Find where the given text appears and provide that cell's center as [x, y] coordinate. 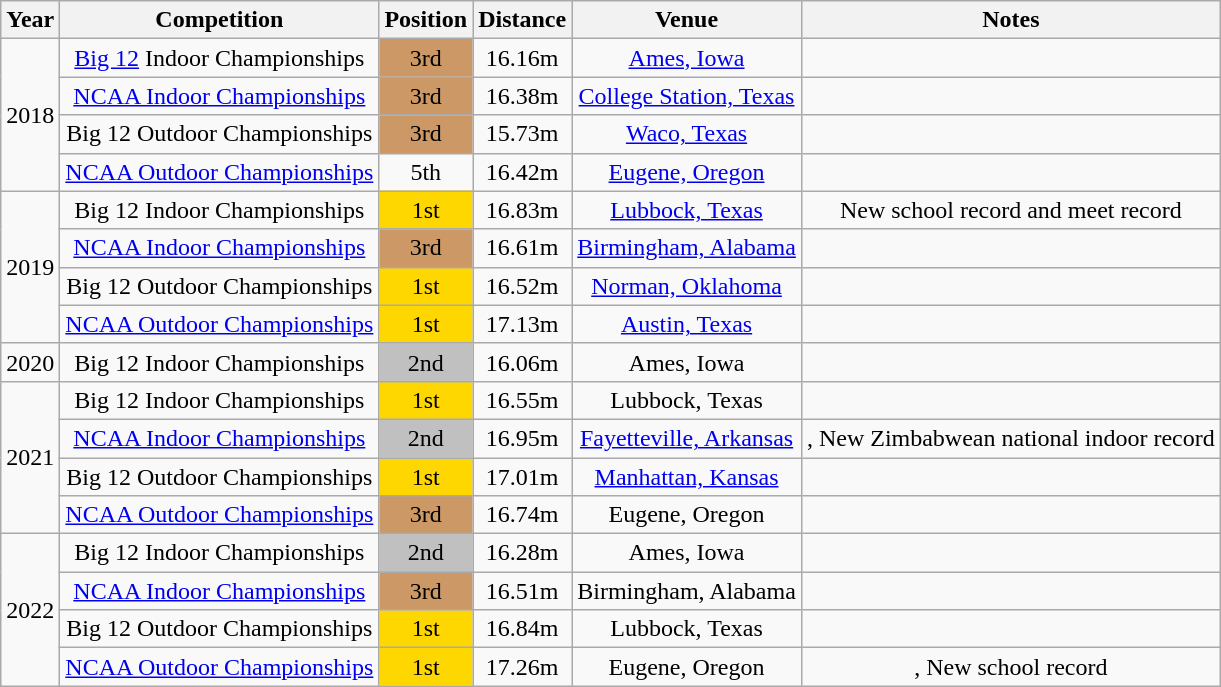
Competition [220, 20]
Year [30, 20]
16.38m [522, 96]
College Station, Texas [687, 96]
17.13m [522, 324]
17.26m [522, 667]
2019 [30, 267]
Distance [522, 20]
16.06m [522, 362]
, New Zimbabwean national indoor record [1010, 438]
17.01m [522, 477]
Manhattan, Kansas [687, 477]
16.84m [522, 629]
16.16m [522, 58]
16.74m [522, 515]
Austin, Texas [687, 324]
16.83m [522, 210]
16.95m [522, 438]
16.55m [522, 400]
16.61m [522, 248]
16.51m [522, 591]
Venue [687, 20]
Fayetteville, Arkansas [687, 438]
New school record and meet record [1010, 210]
Norman, Oklahoma [687, 286]
2020 [30, 362]
15.73m [522, 134]
Waco, Texas [687, 134]
, New school record [1010, 667]
16.28m [522, 553]
16.52m [522, 286]
Position [426, 20]
16.42m [522, 172]
2021 [30, 457]
2018 [30, 115]
Notes [1010, 20]
2022 [30, 610]
5th [426, 172]
